Capture the cell that displays the provided text and extract its (x, y) central coordinate. 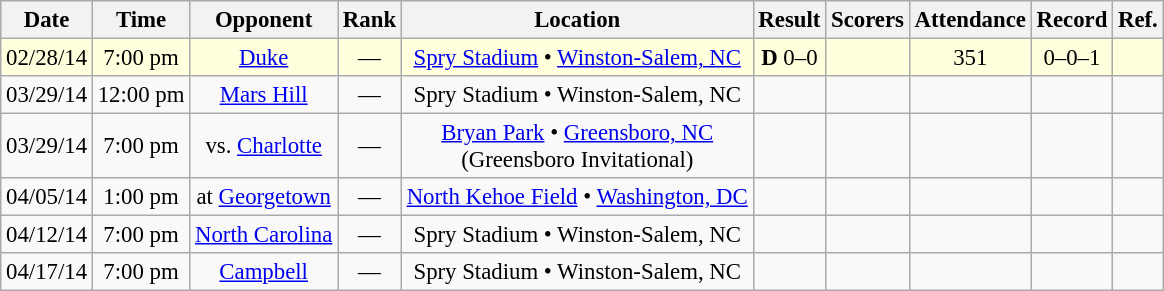
vs. Charlotte (264, 146)
Mars Hill (264, 95)
04/12/14 (47, 235)
02/28/14 (47, 58)
Ref. (1138, 20)
Result (790, 20)
North Carolina (264, 235)
Bryan Park • Greensboro, NC(Greensboro Invitational) (577, 146)
Location (577, 20)
12:00 pm (140, 95)
North Kehoe Field • Washington, DC (577, 197)
04/05/14 (47, 197)
D 0–0 (790, 58)
Record (1072, 20)
Opponent (264, 20)
Time (140, 20)
0–0–1 (1072, 58)
Rank (370, 20)
Duke (264, 58)
1:00 pm (140, 197)
351 (970, 58)
Date (47, 20)
Scorers (868, 20)
at Georgetown (264, 197)
Attendance (970, 20)
